Extract the [x, y] coordinate from the center of the cell holding the provided text.  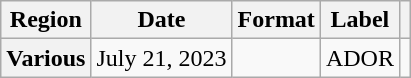
ADOR [360, 58]
July 21, 2023 [162, 58]
Format [276, 20]
Date [162, 20]
Region [46, 20]
Label [360, 20]
Various [46, 58]
